Determine the (x, y) coordinate at the center of the cell enclosing the given text.  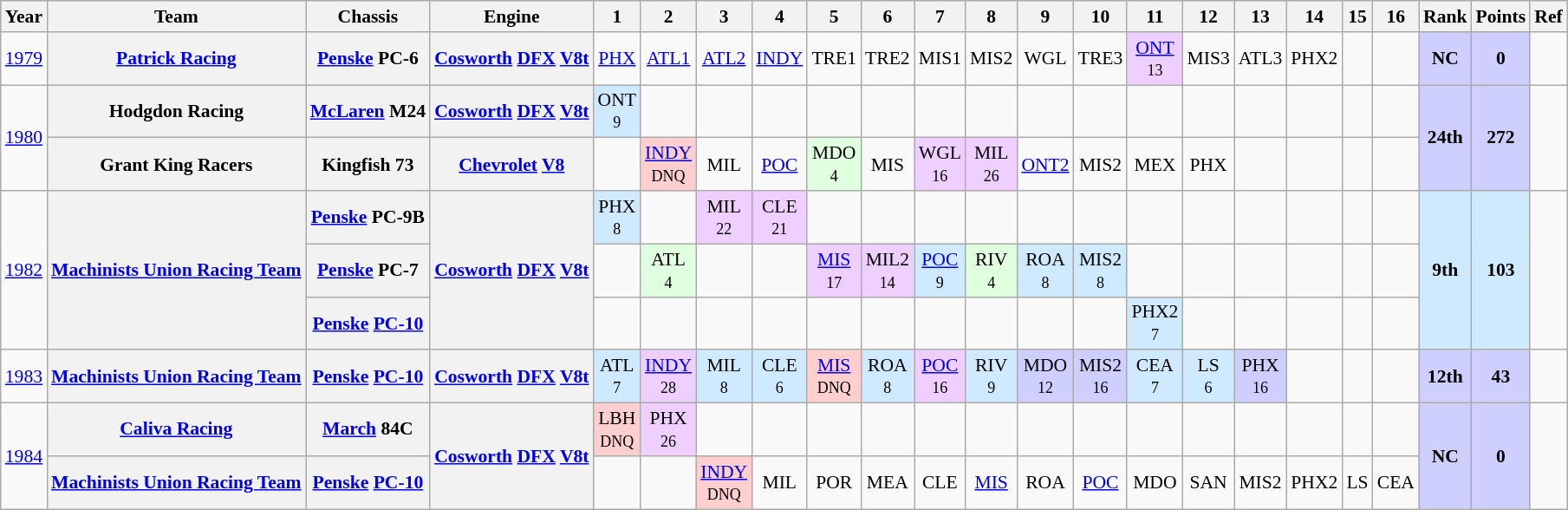
ATL3 (1260, 59)
CLE (940, 482)
2 (668, 16)
MIS17 (834, 271)
15 (1357, 16)
ONT2 (1045, 165)
Chevrolet V8 (511, 165)
CLE21 (779, 217)
8 (992, 16)
MIL214 (888, 271)
Caliva Racing (177, 430)
MIS28 (1101, 271)
1 (617, 16)
103 (1501, 271)
ATL1 (668, 59)
MISDNQ (834, 376)
RIV9 (992, 376)
MDO4 (834, 165)
MIS1 (940, 59)
MDO (1155, 482)
Team (177, 16)
MEX (1155, 165)
Year (24, 16)
PHX16 (1260, 376)
MIL22 (724, 217)
PHX8 (617, 217)
12 (1208, 16)
Penske PC-9B (368, 217)
MDO12 (1045, 376)
MEA (888, 482)
SAN (1208, 482)
Grant King Racers (177, 165)
12th (1446, 376)
RIV4 (992, 271)
Rank (1446, 16)
24th (1446, 138)
9th (1446, 271)
272 (1501, 138)
Ref (1548, 16)
13 (1260, 16)
1984 (24, 456)
11 (1155, 16)
9 (1045, 16)
TRE1 (834, 59)
CLE6 (779, 376)
43 (1501, 376)
5 (834, 16)
MIL8 (724, 376)
1979 (24, 59)
TRE3 (1101, 59)
Patrick Racing (177, 59)
3 (724, 16)
4 (779, 16)
LBHDNQ (617, 430)
ROA (1045, 482)
16 (1396, 16)
LS6 (1208, 376)
MIS3 (1208, 59)
CEA7 (1155, 376)
Engine (511, 16)
6 (888, 16)
Chassis (368, 16)
Hodgdon Racing (177, 111)
ONT13 (1155, 59)
7 (940, 16)
ATL4 (668, 271)
Kingfish 73 (368, 165)
POC16 (940, 376)
WGL16 (940, 165)
Penske PC-6 (368, 59)
Penske PC-7 (368, 271)
March 84C (368, 430)
1982 (24, 271)
McLaren M24 (368, 111)
ATL7 (617, 376)
ONT9 (617, 111)
POC9 (940, 271)
10 (1101, 16)
14 (1314, 16)
TRE2 (888, 59)
MIL26 (992, 165)
Points (1501, 16)
INDY28 (668, 376)
CEA (1396, 482)
PHX27 (1155, 323)
1983 (24, 376)
POR (834, 482)
WGL (1045, 59)
LS (1357, 482)
PHX26 (668, 430)
ATL2 (724, 59)
MIS216 (1101, 376)
INDY (779, 59)
1980 (24, 138)
